For the text-containing cell, return its midpoint in (x, y) coordinate format. 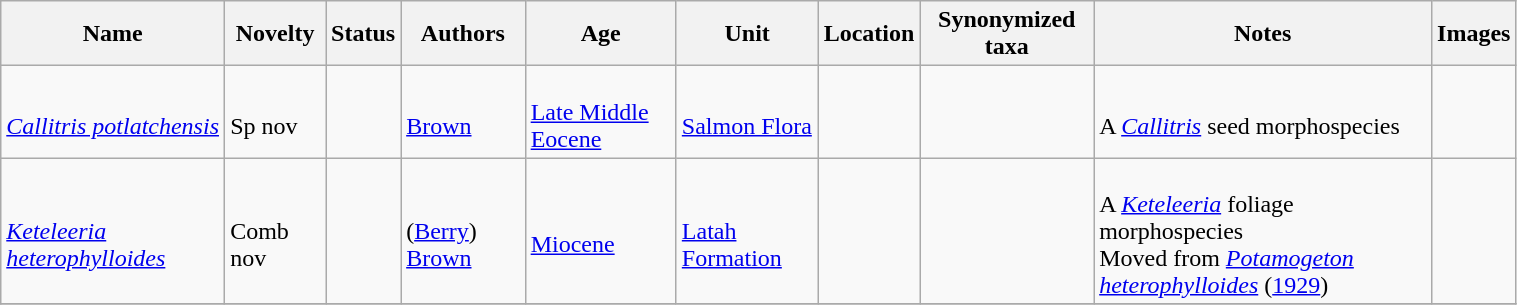
Novelty (276, 34)
Authors (463, 34)
Latah Formation (747, 231)
Miocene (600, 231)
Location (869, 34)
Notes (1263, 34)
(Berry) Brown (463, 231)
A Keteleeria foliage morphospeciesMoved from Potamogeton heterophylloides (1929) (1263, 231)
Status (364, 34)
Images (1474, 34)
Late Middle Eocene (600, 112)
Keteleeria heterophylloides (113, 231)
Callitris potlatchensis (113, 112)
Age (600, 34)
Sp nov (276, 112)
Synonymized taxa (1007, 34)
Brown (463, 112)
Comb nov (276, 231)
Salmon Flora (747, 112)
A Callitris seed morphospecies (1263, 112)
Unit (747, 34)
Name (113, 34)
